Determine the [x, y] coordinate at the center of the cell enclosing the given text.  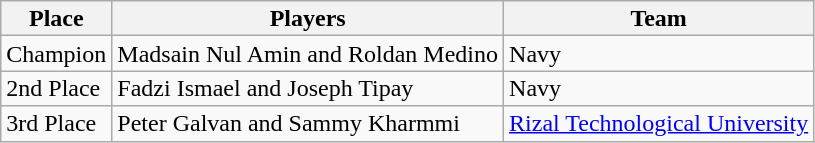
Peter Galvan and Sammy Kharmmi [308, 124]
Team [659, 18]
Rizal Technological University [659, 124]
2nd Place [56, 88]
Fadzi Ismael and Joseph Tipay [308, 88]
Players [308, 18]
Champion [56, 54]
3rd Place [56, 124]
Madsain Nul Amin and Roldan Medino [308, 54]
Place [56, 18]
